Determine the (X, Y) coordinate at the center of the cell enclosing the given text.  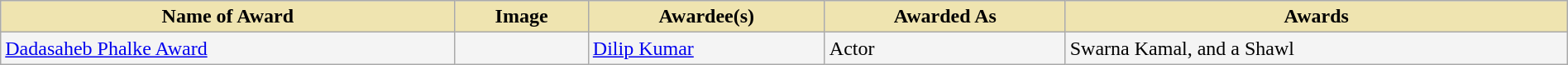
Dadasaheb Phalke Award (228, 48)
Awarded As (944, 17)
Awards (1317, 17)
Swarna Kamal, and a Shawl (1317, 48)
Image (521, 17)
Actor (944, 48)
Awardee(s) (706, 17)
Dilip Kumar (706, 48)
Name of Award (228, 17)
